Scan for the cell matching the given text and deliver its [X, Y] coordinate at center. 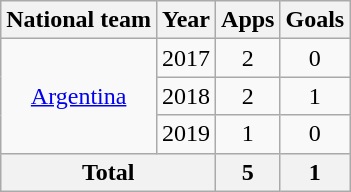
2019 [186, 134]
Apps [248, 20]
Argentina [79, 96]
National team [79, 20]
Year [186, 20]
2017 [186, 58]
2018 [186, 96]
5 [248, 172]
Total [108, 172]
Goals [315, 20]
